Pinpoint the cell where the given text exists, returning its (X, Y) midpoint coordinate. 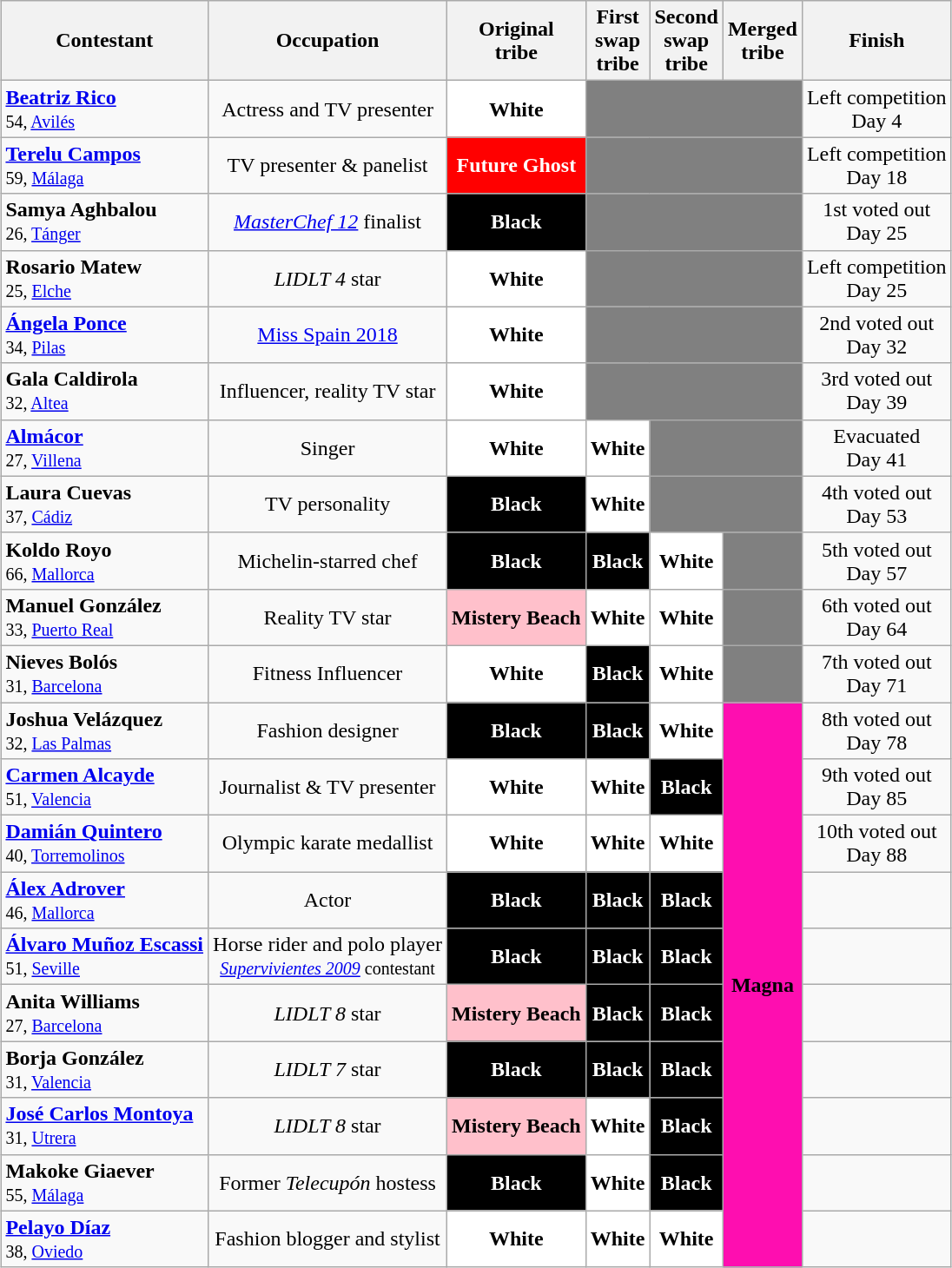
Influencer, reality TV star (328, 391)
Occupation (328, 41)
Michelin-starred chef (328, 561)
MasterChef 12 finalist (328, 222)
10th voted outDay 88 (876, 844)
9th voted outDay 85 (876, 787)
Olympic karate medallist (328, 844)
Beatriz Rico54, Avilés (104, 109)
Actress and TV presenter (328, 109)
Gala Caldirola32, Altea (104, 391)
7th voted outDay 71 (876, 674)
Miss Spain 2018 (328, 335)
Pelayo Díaz38, Oviedo (104, 1238)
Left competition Day 25 (876, 278)
Future Ghost (517, 165)
Damián Quintero40, Torremolinos (104, 844)
Former Telecupón hostess (328, 1183)
Manuel González33, Puerto Real (104, 617)
2nd voted outDay 32 (876, 335)
Ángela Ponce34, Pilas (104, 335)
Koldo Royo66, Mallorca (104, 561)
Evacuated Day 41 (876, 448)
Singer (328, 448)
Journalist & TV presenter (328, 787)
Carmen Alcayde51, Valencia (104, 787)
Actor (328, 900)
Borja González31, Valencia (104, 1070)
Secondswaptribe (686, 41)
Nieves Bolós31, Barcelona (104, 674)
8th voted outDay 78 (876, 730)
Contestant (104, 41)
Horse rider and polo playerSupervivientes 2009 contestant (328, 957)
Álex Adrover46, Mallorca (104, 900)
Makoke Giaever55, Málaga (104, 1183)
Reality TV star (328, 617)
LIDLT 4 star (328, 278)
4th voted outDay 53 (876, 504)
José Carlos Montoya31, Utrera (104, 1126)
Fashion designer (328, 730)
Laura Cuevas37, Cádiz (104, 504)
6th voted outDay 64 (876, 617)
Fashion blogger and stylist (328, 1238)
Left competition Day 4 (876, 109)
Originaltribe (517, 41)
Terelu Campos59, Málaga (104, 165)
Álvaro Muñoz Escassi51, Seville (104, 957)
Anita Williams27, Barcelona (104, 1013)
Left competition Day 18 (876, 165)
TV presenter & panelist (328, 165)
Magna (763, 985)
Finish (876, 41)
3rd voted outDay 39 (876, 391)
Fitness Influencer (328, 674)
Mergedtribe (763, 41)
Almácor27, Villena (104, 448)
Rosario Matew25, Elche (104, 278)
Firstswaptribe (618, 41)
Joshua Velázquez32, Las Palmas (104, 730)
LIDLT 7 star (328, 1070)
TV personality (328, 504)
5th voted outDay 57 (876, 561)
1st voted outDay 25 (876, 222)
Samya Aghbalou26, Tánger (104, 222)
